Output the [X, Y] coordinate of the center of the cell containing the given text.  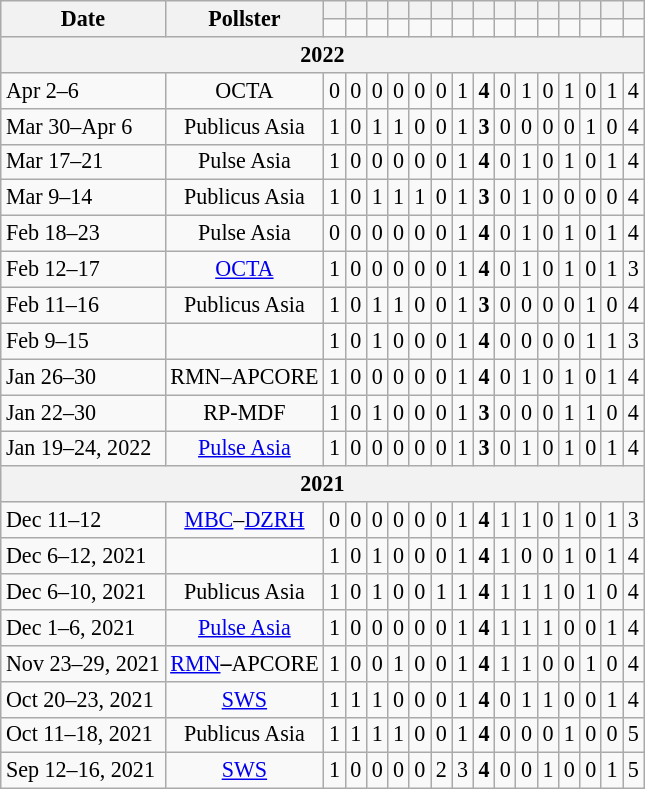
Dec 6–12, 2021 [83, 556]
Dec 1–6, 2021 [83, 627]
MBC–DZRH [244, 520]
Dec 11–12 [83, 520]
Pollster [244, 18]
Feb 11–16 [83, 305]
2 [442, 771]
Oct 20–23, 2021 [83, 699]
Date [83, 18]
Mar 30–Apr 6 [83, 126]
Nov 23–29, 2021 [83, 663]
Feb 9–15 [83, 341]
Dec 6–10, 2021 [83, 591]
Feb 12–17 [83, 269]
RP-MDF [244, 412]
Oct 11–18, 2021 [83, 735]
Feb 18–23 [83, 233]
Mar 17–21 [83, 162]
Jan 22–30 [83, 412]
Jan 19–24, 2022 [83, 448]
Jan 26–30 [83, 377]
2022 [322, 54]
2021 [322, 484]
Sep 12–16, 2021 [83, 771]
Mar 9–14 [83, 198]
Apr 2–6 [83, 90]
